Provide the (X, Y) coordinate of the cell's center where the given text is located.  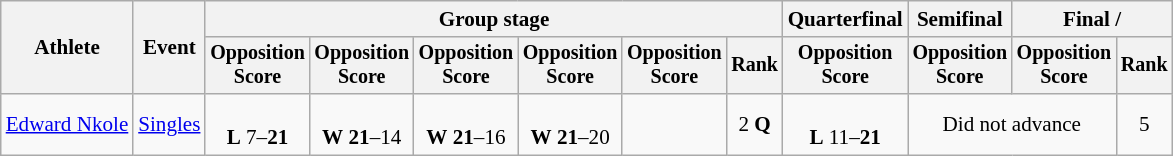
W 21–20 (570, 124)
L 11–21 (846, 124)
Event (169, 48)
Quarterfinal (846, 18)
Semifinal (960, 18)
Did not advance (1012, 124)
W 21–14 (362, 124)
Athlete (68, 48)
W 21–16 (466, 124)
Edward Nkole (68, 124)
Singles (169, 124)
L 7–21 (257, 124)
Group stage (494, 18)
5 (1144, 124)
2 Q (754, 124)
Final / (1092, 18)
